Scan for the cell matching the given text and deliver its (x, y) coordinate at center. 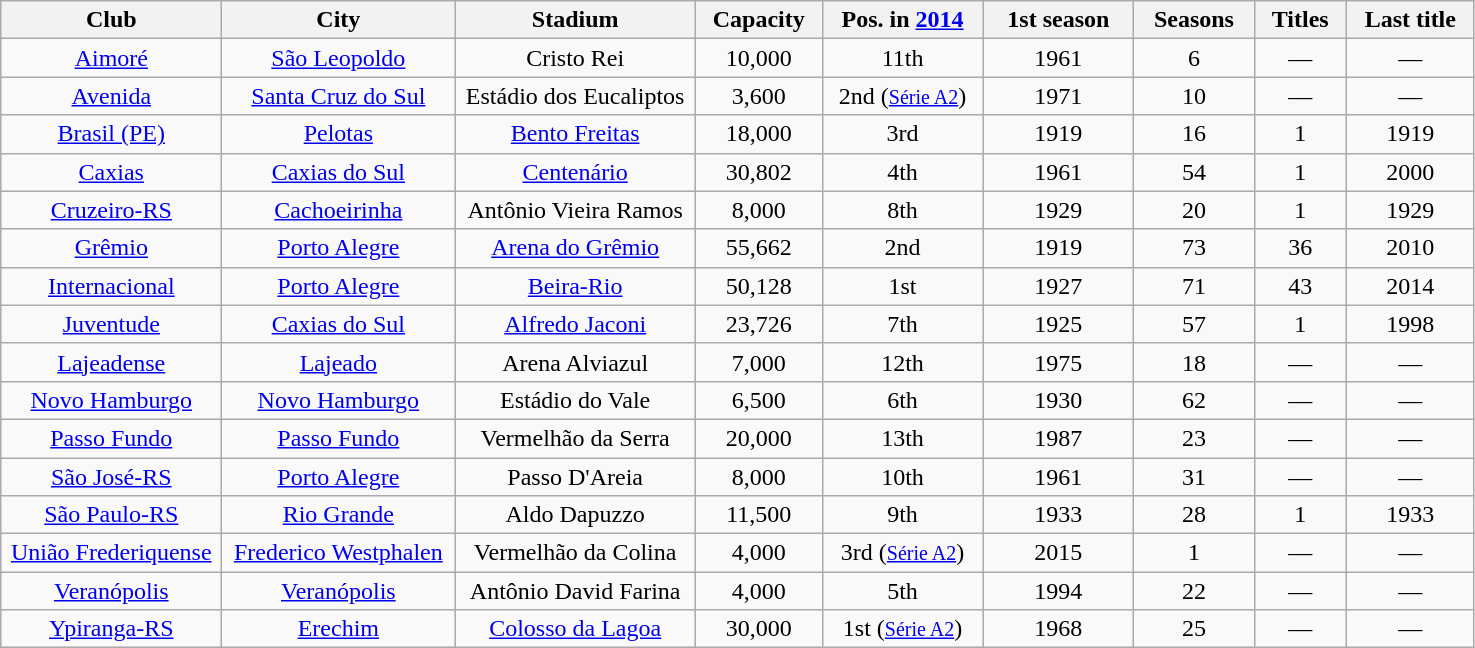
25 (1194, 629)
30,000 (758, 629)
23,726 (758, 324)
6,500 (758, 400)
1927 (1058, 286)
Grêmio (112, 248)
Estádio do Vale (576, 400)
10,000 (758, 58)
Beira-Rio (576, 286)
54 (1194, 172)
1925 (1058, 324)
Estádio dos Eucaliptos (576, 96)
43 (1300, 286)
22 (1194, 591)
Caxias (112, 172)
5th (902, 591)
16 (1194, 134)
Brasil (PE) (112, 134)
62 (1194, 400)
30,802 (758, 172)
Vermelhão da Colina (576, 553)
2nd (902, 248)
2000 (1410, 172)
São Leopoldo (338, 58)
União Frederiquense (112, 553)
20 (1194, 210)
Arena Alviazul (576, 362)
Ypiranga-RS (112, 629)
55,662 (758, 248)
23 (1194, 438)
1930 (1058, 400)
12th (902, 362)
10 (1194, 96)
11th (902, 58)
50,128 (758, 286)
Cruzeiro-RS (112, 210)
20,000 (758, 438)
Aimoré (112, 58)
1st (Série A2) (902, 629)
18 (1194, 362)
Santa Cruz do Sul (338, 96)
Alfredo Jaconi (576, 324)
Avenida (112, 96)
4th (902, 172)
73 (1194, 248)
Passo D'Areia (576, 477)
1987 (1058, 438)
2015 (1058, 553)
8th (902, 210)
18,000 (758, 134)
Vermelhão da Serra (576, 438)
1971 (1058, 96)
6th (902, 400)
Frederico Westphalen (338, 553)
Cristo Rei (576, 58)
28 (1194, 515)
Centenário (576, 172)
6 (1194, 58)
Erechim (338, 629)
3,600 (758, 96)
3rd (Série A2) (902, 553)
57 (1194, 324)
Colosso da Lagoa (576, 629)
Internacional (112, 286)
71 (1194, 286)
City (338, 20)
10th (902, 477)
Club (112, 20)
7th (902, 324)
Last title (1410, 20)
São José-RS (112, 477)
Bento Freitas (576, 134)
36 (1300, 248)
7,000 (758, 362)
1st season (1058, 20)
Lajeadense (112, 362)
Aldo Dapuzzo (576, 515)
1998 (1410, 324)
Juventude (112, 324)
Stadium (576, 20)
Pelotas (338, 134)
Seasons (1194, 20)
Titles (1300, 20)
1st (902, 286)
Capacity (758, 20)
Rio Grande (338, 515)
9th (902, 515)
1975 (1058, 362)
3rd (902, 134)
1994 (1058, 591)
2nd (Série A2) (902, 96)
2010 (1410, 248)
Pos. in 2014 (902, 20)
31 (1194, 477)
Antônio David Farina (576, 591)
Arena do Grêmio (576, 248)
2014 (1410, 286)
São Paulo-RS (112, 515)
1968 (1058, 629)
11,500 (758, 515)
13th (902, 438)
Antônio Vieira Ramos (576, 210)
Lajeado (338, 362)
Cachoeirinha (338, 210)
